Pinpoint the cell where the given text exists, returning its [X, Y] midpoint coordinate. 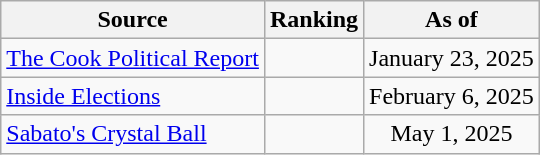
Inside Elections [133, 96]
February 6, 2025 [452, 96]
May 1, 2025 [452, 134]
The Cook Political Report [133, 58]
As of [452, 20]
January 23, 2025 [452, 58]
Ranking [314, 20]
Sabato's Crystal Ball [133, 134]
Source [133, 20]
